Find where the given text appears and provide that cell's center as [x, y] coordinate. 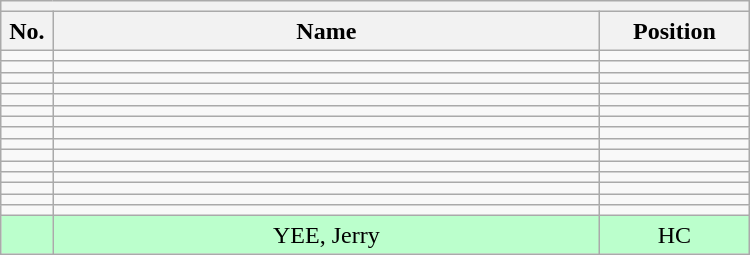
Name [326, 31]
HC [675, 235]
YEE, Jerry [326, 235]
No. [27, 31]
Position [675, 31]
